Identify which cell holds the provided text, then report its (x, y) central coordinate. 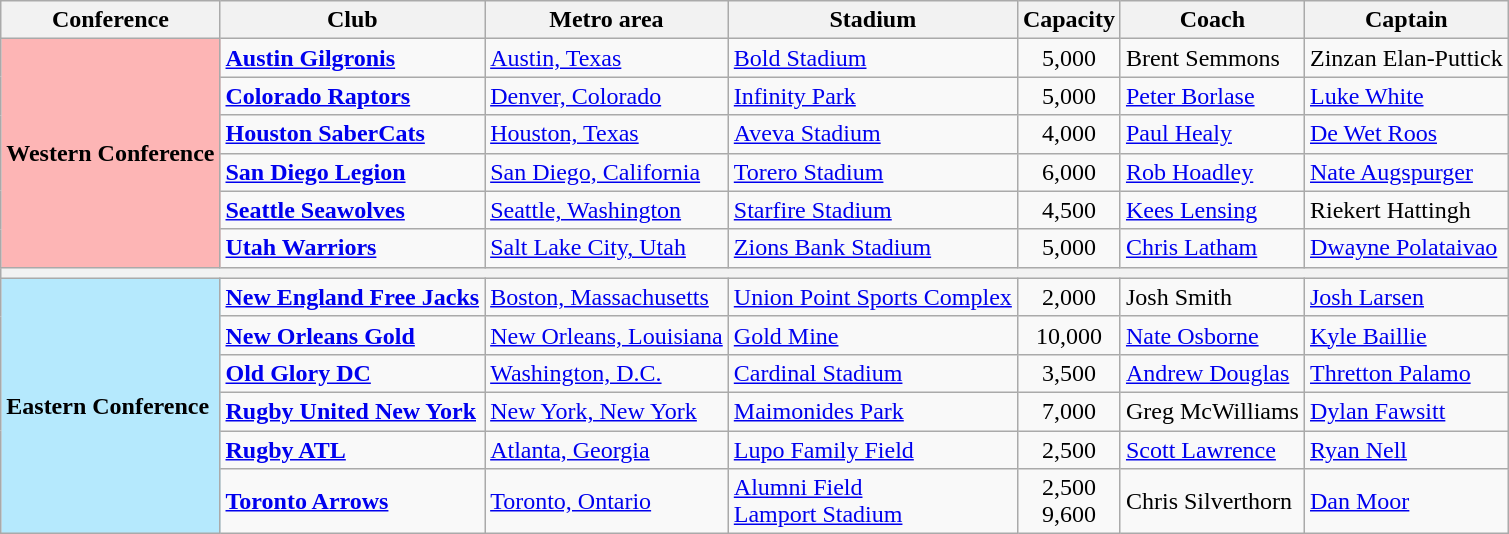
Torero Stadium (872, 172)
4,500 (1068, 210)
Zinzan Elan-Puttick (1406, 58)
2,500 (1068, 449)
Aveva Stadium (872, 134)
Metro area (607, 20)
2,5009,600 (1068, 502)
Greg McWilliams (1212, 411)
3,500 (1068, 373)
Houston SaberCats (352, 134)
Riekert Hattingh (1406, 210)
Club (352, 20)
Infinity Park (872, 96)
10,000 (1068, 335)
Rob Hoadley (1212, 172)
Boston, Massachusetts (607, 297)
New Orleans, Louisiana (607, 335)
Rugby ATL (352, 449)
Cardinal Stadium (872, 373)
Colorado Raptors (352, 96)
Utah Warriors (352, 248)
Starfire Stadium (872, 210)
Nate Osborne (1212, 335)
Kees Lensing (1212, 210)
Ryan Nell (1406, 449)
Zions Bank Stadium (872, 248)
Union Point Sports Complex (872, 297)
Lupo Family Field (872, 449)
Alumni FieldLamport Stadium (872, 502)
7,000 (1068, 411)
Paul Healy (1212, 134)
De Wet Roos (1406, 134)
Thretton Palamo (1406, 373)
Brent Semmons (1212, 58)
Maimonides Park (872, 411)
Scott Lawrence (1212, 449)
Dylan Fawsitt (1406, 411)
Josh Smith (1212, 297)
Coach (1212, 20)
New England Free Jacks (352, 297)
Chris Latham (1212, 248)
Gold Mine (872, 335)
Washington, D.C. (607, 373)
Toronto Arrows (352, 502)
Atlanta, Georgia (607, 449)
Peter Borlase (1212, 96)
Toronto, Ontario (607, 502)
San Diego, California (607, 172)
Rugby United New York (352, 411)
Salt Lake City, Utah (607, 248)
4,000 (1068, 134)
Seattle, Washington (607, 210)
Andrew Douglas (1212, 373)
New York, New York (607, 411)
New Orleans Gold (352, 335)
Western Conference (110, 153)
Seattle Seawolves (352, 210)
2,000 (1068, 297)
Captain (1406, 20)
Chris Silverthorn (1212, 502)
Stadium (872, 20)
Eastern Conference (110, 406)
Dwayne Polataivao (1406, 248)
Kyle Baillie (1406, 335)
Bold Stadium (872, 58)
Denver, Colorado (607, 96)
San Diego Legion (352, 172)
Nate Augspurger (1406, 172)
Dan Moor (1406, 502)
Capacity (1068, 20)
6,000 (1068, 172)
Austin Gilgronis (352, 58)
Austin, Texas (607, 58)
Josh Larsen (1406, 297)
Houston, Texas (607, 134)
Old Glory DC (352, 373)
Luke White (1406, 96)
Conference (110, 20)
